For the text-containing cell, return its midpoint in [X, Y] coordinate format. 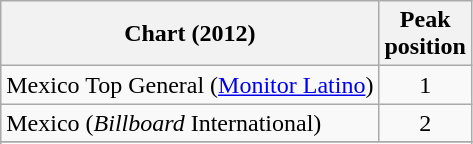
1 [425, 85]
2 [425, 123]
Peakposition [425, 34]
Chart (2012) [190, 34]
Mexico Top General (Monitor Latino) [190, 85]
Mexico (Billboard International) [190, 123]
